Determine the (X, Y) coordinate at the center of the cell enclosing the given text.  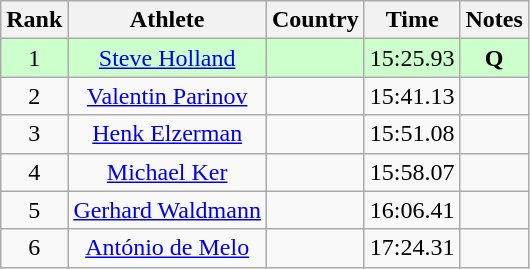
António de Melo (168, 248)
1 (34, 58)
15:41.13 (412, 96)
Country (315, 20)
17:24.31 (412, 248)
6 (34, 248)
16:06.41 (412, 210)
Athlete (168, 20)
Rank (34, 20)
Notes (494, 20)
Gerhard Waldmann (168, 210)
Henk Elzerman (168, 134)
15:51.08 (412, 134)
5 (34, 210)
15:25.93 (412, 58)
3 (34, 134)
2 (34, 96)
Michael Ker (168, 172)
Q (494, 58)
Time (412, 20)
Valentin Parinov (168, 96)
Steve Holland (168, 58)
15:58.07 (412, 172)
4 (34, 172)
